Pinpoint the cell where the given text exists, returning its [x, y] midpoint coordinate. 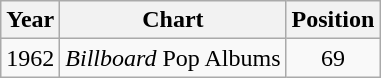
Position [333, 20]
Chart [173, 20]
Billboard Pop Albums [173, 58]
1962 [30, 58]
Year [30, 20]
69 [333, 58]
